Scan for the cell matching the given text and deliver its (x, y) coordinate at center. 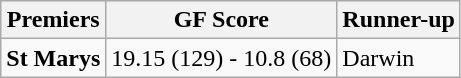
19.15 (129) - 10.8 (68) (222, 58)
Runner-up (399, 20)
St Marys (54, 58)
Premiers (54, 20)
GF Score (222, 20)
Darwin (399, 58)
